Search for the cell housing the specified text and yield its (X, Y) center coordinate. 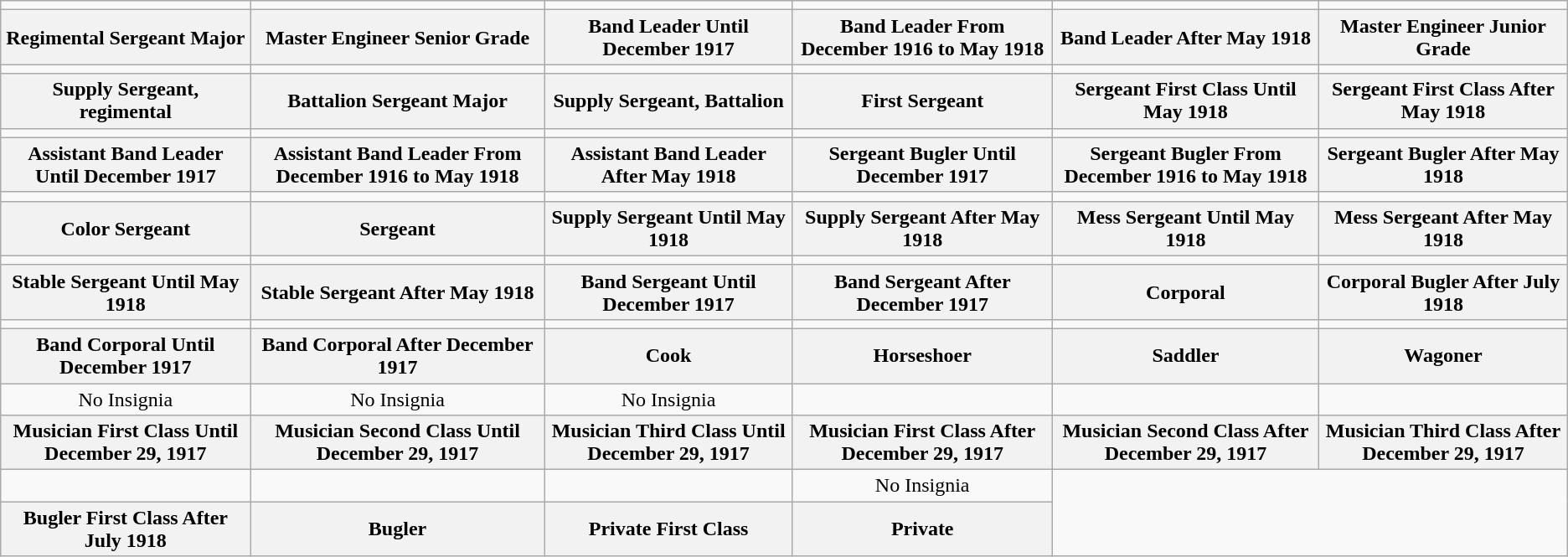
Color Sergeant (126, 228)
Battalion Sergeant Major (397, 101)
First Sergeant (922, 101)
Mess Sergeant After May 1918 (1444, 228)
Cook (668, 355)
Assistant Band Leader After May 1918 (668, 164)
Sergeant Bugler Until December 1917 (922, 164)
Musician Second Class After December 29, 1917 (1185, 442)
Sergeant First Class After May 1918 (1444, 101)
Sergeant First Class Until May 1918 (1185, 101)
Corporal (1185, 291)
Private (922, 529)
Musician Third Class After December 29, 1917 (1444, 442)
Bugler (397, 529)
Master Engineer Junior Grade (1444, 37)
Musician First Class Until December 29, 1917 (126, 442)
Wagoner (1444, 355)
Band Corporal After December 1917 (397, 355)
Supply Sergeant, regimental (126, 101)
Master Engineer Senior Grade (397, 37)
Sergeant Bugler After May 1918 (1444, 164)
Bugler First Class After July 1918 (126, 529)
Musician Second Class Until December 29, 1917 (397, 442)
Band Sergeant Until December 1917 (668, 291)
Regimental Sergeant Major (126, 37)
Musician First Class After December 29, 1917 (922, 442)
Supply Sergeant, Battalion (668, 101)
Mess Sergeant Until May 1918 (1185, 228)
Stable Sergeant After May 1918 (397, 291)
Corporal Bugler After July 1918 (1444, 291)
Stable Sergeant Until May 1918 (126, 291)
Sergeant (397, 228)
Band Leader After May 1918 (1185, 37)
Assistant Band Leader Until December 1917 (126, 164)
Saddler (1185, 355)
Band Leader Until December 1917 (668, 37)
Band Corporal Until December 1917 (126, 355)
Supply Sergeant After May 1918 (922, 228)
Musician Third Class Until December 29, 1917 (668, 442)
Horseshoer (922, 355)
Band Leader From December 1916 to May 1918 (922, 37)
Private First Class (668, 529)
Band Sergeant After December 1917 (922, 291)
Sergeant Bugler From December 1916 to May 1918 (1185, 164)
Supply Sergeant Until May 1918 (668, 228)
Assistant Band Leader From December 1916 to May 1918 (397, 164)
